Determine the [X, Y] coordinate at the center of the cell enclosing the given text.  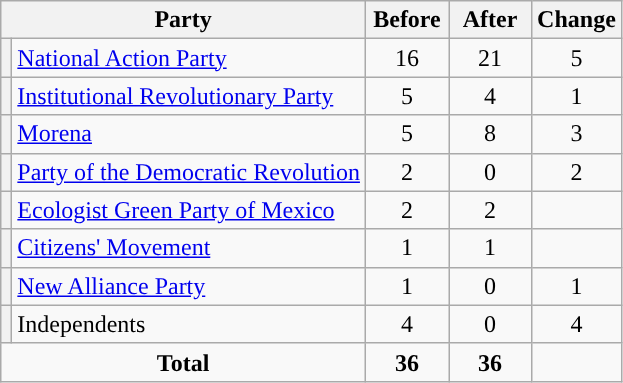
Independents [189, 324]
Institutional Revolutionary Party [189, 96]
National Action Party [189, 58]
Party [184, 20]
16 [406, 58]
After [490, 20]
Citizens' Movement [189, 248]
8 [490, 134]
New Alliance Party [189, 286]
3 [577, 134]
Change [577, 20]
Ecologist Green Party of Mexico [189, 210]
Morena [189, 134]
Total [184, 362]
Before [406, 20]
Party of the Democratic Revolution [189, 172]
21 [490, 58]
